For the text-containing cell, return its midpoint in [X, Y] coordinate format. 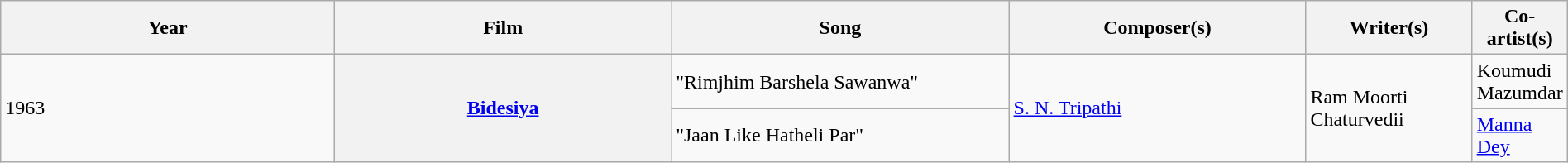
Manna Dey [1520, 136]
Bidesiya [503, 108]
Ram Moorti Chaturvedii [1389, 108]
Film [503, 28]
Co-artist(s) [1520, 28]
1963 [168, 108]
"Jaan Like Hatheli Par" [840, 136]
Year [168, 28]
Koumudi Mazumdar [1520, 81]
Writer(s) [1389, 28]
S. N. Tripathi [1158, 108]
"Rimjhim Barshela Sawanwa" [840, 81]
Song [840, 28]
Composer(s) [1158, 28]
